Extract the (X, Y) coordinate from the center of the cell holding the provided text.  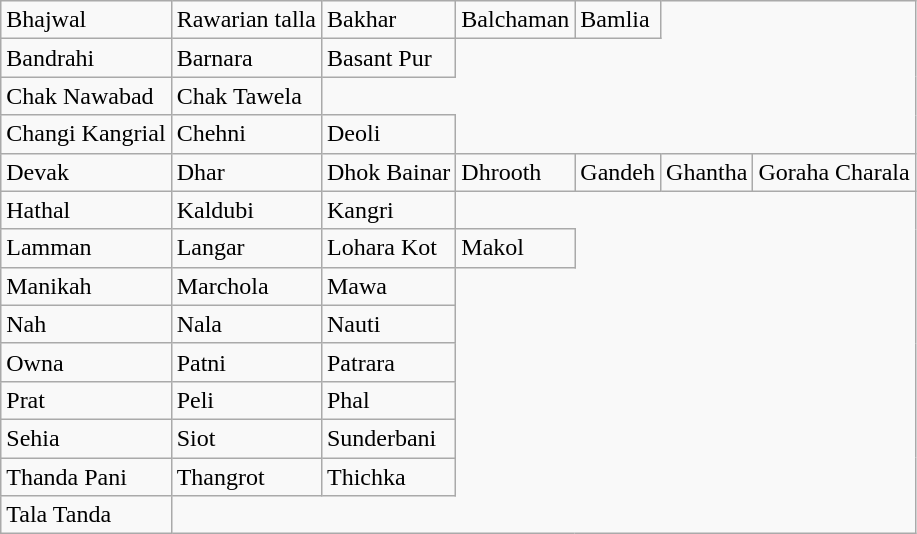
Langar (246, 248)
Kaldubi (246, 210)
Nauti (388, 324)
Balchaman (516, 20)
Basant Pur (388, 58)
Owna (86, 362)
Chak Tawela (246, 96)
Nala (246, 324)
Hathal (86, 210)
Lamman (86, 248)
Gandeh (618, 172)
Thichka (388, 477)
Mawa (388, 286)
Bakhar (388, 20)
Goraha Charala (834, 172)
Makol (516, 248)
Kangri (388, 210)
Tala Tanda (86, 515)
Patni (246, 362)
Patrara (388, 362)
Sunderbani (388, 438)
Changi Kangrial (86, 134)
Ghantha (707, 172)
Thanda Pani (86, 477)
Rawarian talla (246, 20)
Sehia (86, 438)
Phal (388, 400)
Siot (246, 438)
Nah (86, 324)
Bhajwal (86, 20)
Devak (86, 172)
Thangrot (246, 477)
Chehni (246, 134)
Dhar (246, 172)
Manikah (86, 286)
Bandrahi (86, 58)
Prat (86, 400)
Chak Nawabad (86, 96)
Marchola (246, 286)
Bamlia (618, 20)
Lohara Kot (388, 248)
Peli (246, 400)
Deoli (388, 134)
Dhrooth (516, 172)
Barnara (246, 58)
Dhok Bainar (388, 172)
